Determine the [x, y] coordinate at the center of the cell enclosing the given text.  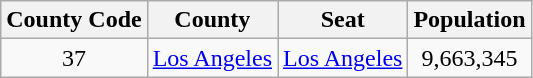
County Code [74, 20]
County [212, 20]
37 [74, 58]
9,663,345 [470, 58]
Seat [343, 20]
Population [470, 20]
